Extract the (x, y) coordinate from the center of the cell holding the provided text.  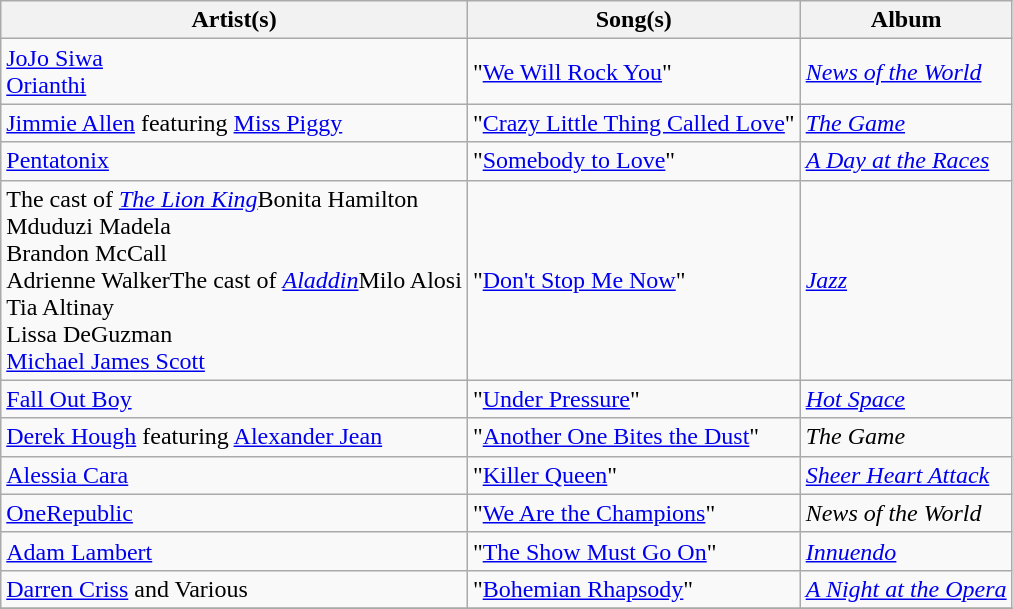
Fall Out Boy (234, 399)
Hot Space (906, 399)
"Somebody to Love" (634, 161)
Pentatonix (234, 161)
"We Are the Champions" (634, 513)
"Bohemian Rhapsody" (634, 589)
"Killer Queen" (634, 475)
Jazz (906, 280)
Artist(s) (234, 20)
Innuendo (906, 551)
A Day at the Races (906, 161)
Sheer Heart Attack (906, 475)
"Under Pressure" (634, 399)
"Don't Stop Me Now" (634, 280)
Derek Hough featuring Alexander Jean (234, 437)
"Crazy Little Thing Called Love" (634, 123)
"We Will Rock You" (634, 72)
Adam Lambert (234, 551)
OneRepublic (234, 513)
Jimmie Allen featuring Miss Piggy (234, 123)
"Another One Bites the Dust" (634, 437)
Album (906, 20)
Song(s) (634, 20)
Alessia Cara (234, 475)
Darren Criss and Various (234, 589)
JoJo SiwaOrianthi (234, 72)
A Night at the Opera (906, 589)
"The Show Must Go On" (634, 551)
